Detect which cell encompasses the target text, then output its (x, y) center coordinate. 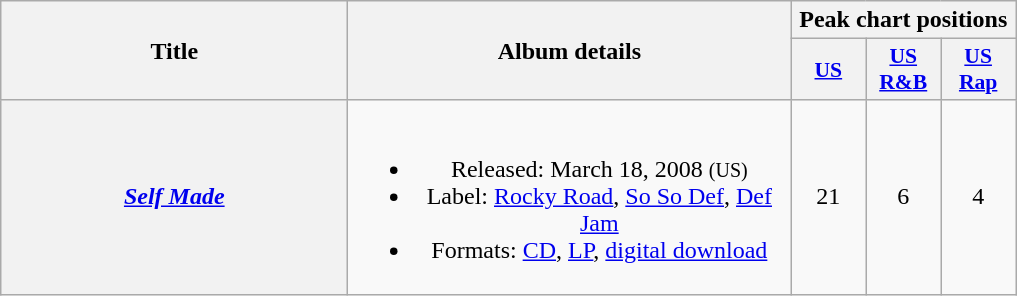
Peak chart positions (904, 20)
USR&B (904, 70)
Self Made (174, 197)
6 (904, 197)
Title (174, 50)
Album details (570, 50)
4 (978, 197)
21 (828, 197)
US (828, 70)
USRap (978, 70)
Released: March 18, 2008 (US)Label: Rocky Road, So So Def, Def JamFormats: CD, LP, digital download (570, 197)
